Find where the given text appears and provide that cell's center as (X, Y) coordinate. 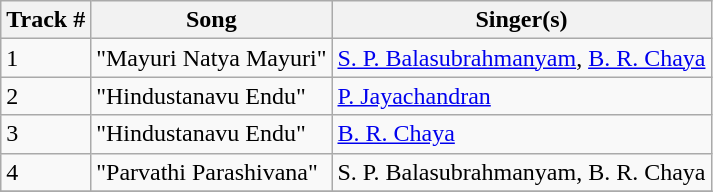
Song (212, 20)
3 (46, 134)
P. Jayachandran (522, 96)
2 (46, 96)
B. R. Chaya (522, 134)
Track # (46, 20)
"Parvathi Parashivana" (212, 172)
"Mayuri Natya Mayuri" (212, 58)
Singer(s) (522, 20)
1 (46, 58)
4 (46, 172)
